Provide the [X, Y] coordinate of the cell's center where the given text is located.  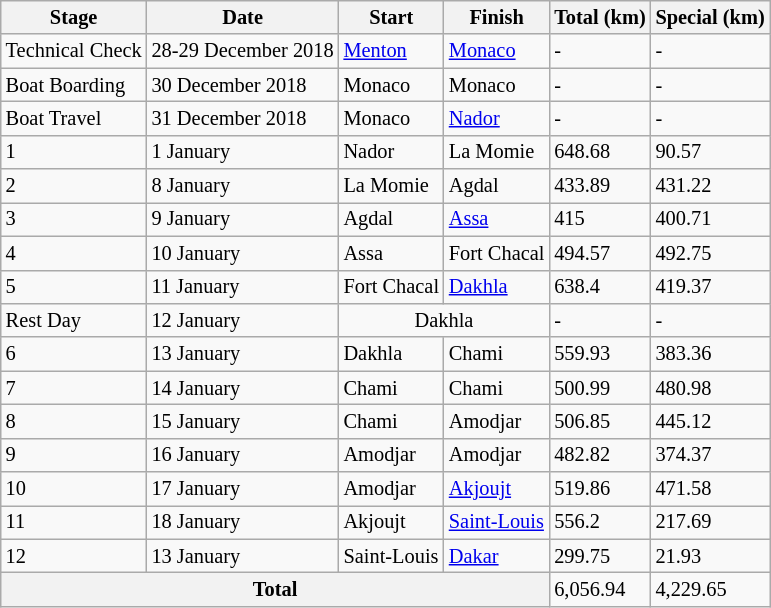
6 [74, 354]
556.2 [600, 522]
Special (km) [710, 17]
419.37 [710, 287]
1 [74, 152]
445.12 [710, 421]
90.57 [710, 152]
9 January [243, 219]
480.98 [710, 388]
374.37 [710, 455]
9 [74, 455]
8 [74, 421]
482.82 [600, 455]
11 [74, 522]
217.69 [710, 522]
559.93 [600, 354]
17 January [243, 489]
11 January [243, 287]
Menton [392, 51]
415 [600, 219]
10 January [243, 253]
Boat Travel [74, 118]
400.71 [710, 219]
10 [74, 489]
494.57 [600, 253]
471.58 [710, 489]
31 December 2018 [243, 118]
7 [74, 388]
Dakar [496, 556]
12 [74, 556]
506.85 [600, 421]
6,056.94 [600, 589]
Technical Check [74, 51]
648.68 [600, 152]
30 December 2018 [243, 85]
638.4 [600, 287]
18 January [243, 522]
Stage [74, 17]
500.99 [600, 388]
28-29 December 2018 [243, 51]
Boat Boarding [74, 85]
Finish [496, 17]
5 [74, 287]
3 [74, 219]
519.86 [600, 489]
4,229.65 [710, 589]
1 January [243, 152]
8 January [243, 186]
299.75 [600, 556]
Total [276, 589]
431.22 [710, 186]
Start [392, 17]
383.36 [710, 354]
2 [74, 186]
14 January [243, 388]
21.93 [710, 556]
Date [243, 17]
Rest Day [74, 320]
15 January [243, 421]
Total (km) [600, 17]
4 [74, 253]
492.75 [710, 253]
16 January [243, 455]
433.89 [600, 186]
12 January [243, 320]
